Extract the [X, Y] coordinate from the center of the cell holding the provided text.  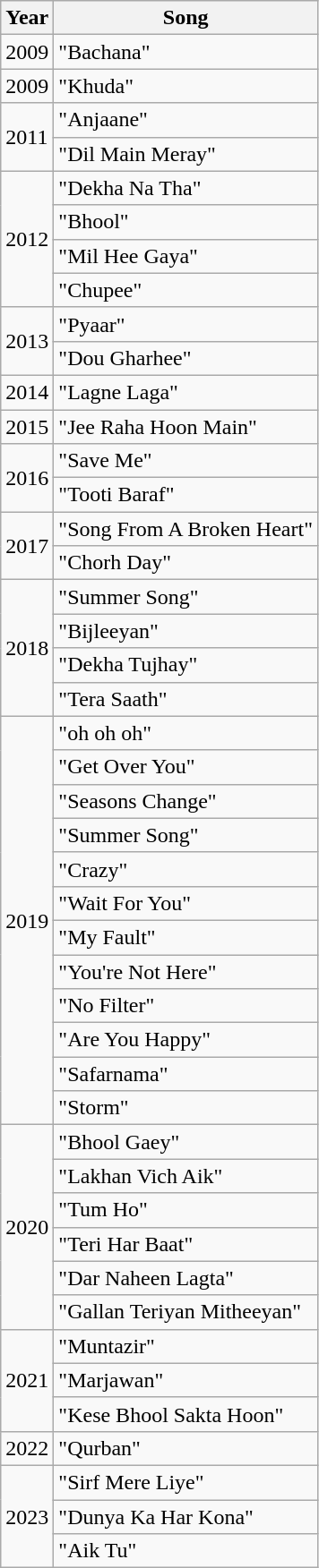
2022 [27, 1448]
"Dekha Tujhay" [186, 665]
"Marjawan" [186, 1380]
"Anjaane" [186, 120]
"No Filter" [186, 1006]
2019 [27, 920]
"Qurban" [186, 1448]
2018 [27, 648]
"Dou Gharhee" [186, 358]
"Tera Saath" [186, 699]
Song [186, 18]
"Storm" [186, 1108]
"Save Me" [186, 461]
"Teri Har Baat" [186, 1244]
"Bijleeyan" [186, 631]
"Khuda" [186, 86]
"Gallan Teriyan Mitheeyan" [186, 1312]
"Crazy" [186, 869]
"Safarnama" [186, 1074]
"Wait For You" [186, 903]
"Pyaar" [186, 324]
"Dar Naheen Lagta" [186, 1278]
"Aik Tu" [186, 1551]
"Chupee" [186, 290]
2023 [27, 1516]
"Dunya Ka Har Kona" [186, 1517]
2013 [27, 341]
"Mil Hee Gaya" [186, 256]
"Kese Bhool Sakta Hoon" [186, 1414]
2016 [27, 478]
"Jee Raha Hoon Main" [186, 427]
"Seasons Change" [186, 801]
"Chorh Day" [186, 563]
2011 [27, 137]
"You're Not Here" [186, 971]
"Sirf Mere Liye" [186, 1482]
2012 [27, 239]
"Bhool Gaey" [186, 1142]
"Are You Happy" [186, 1040]
"Lagne Laga" [186, 392]
"Tum Ho" [186, 1210]
"Bachana" [186, 52]
"Song From A Broken Heart" [186, 529]
2021 [27, 1380]
"Bhool" [186, 222]
2015 [27, 427]
"Lakhan Vich Aik" [186, 1176]
2017 [27, 546]
2020 [27, 1227]
Year [27, 18]
"Dil Main Meray" [186, 154]
"Muntazir" [186, 1346]
"oh oh oh" [186, 733]
"Dekha Na Tha" [186, 188]
"Tooti Baraf" [186, 495]
2014 [27, 392]
"My Fault" [186, 937]
"Get Over You" [186, 767]
